Return the (x, y) coordinate for the center point of the cell that contains the specified text.  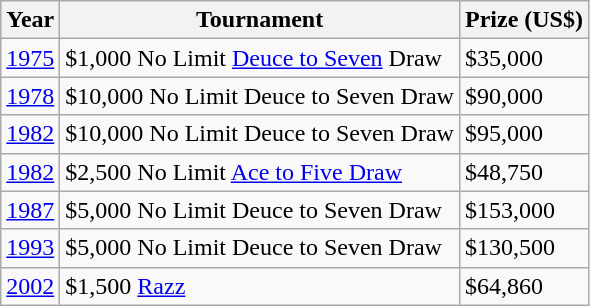
2002 (30, 286)
Prize (US$) (524, 20)
$64,860 (524, 286)
Tournament (260, 20)
$2,500 No Limit Ace to Five Draw (260, 172)
Year (30, 20)
$95,000 (524, 134)
$1,500 Razz (260, 286)
$1,000 No Limit Deuce to Seven Draw (260, 58)
$35,000 (524, 58)
1978 (30, 96)
$130,500 (524, 248)
1993 (30, 248)
$90,000 (524, 96)
1975 (30, 58)
$153,000 (524, 210)
1987 (30, 210)
$48,750 (524, 172)
